Pinpoint the cell where the given text exists, returning its [x, y] midpoint coordinate. 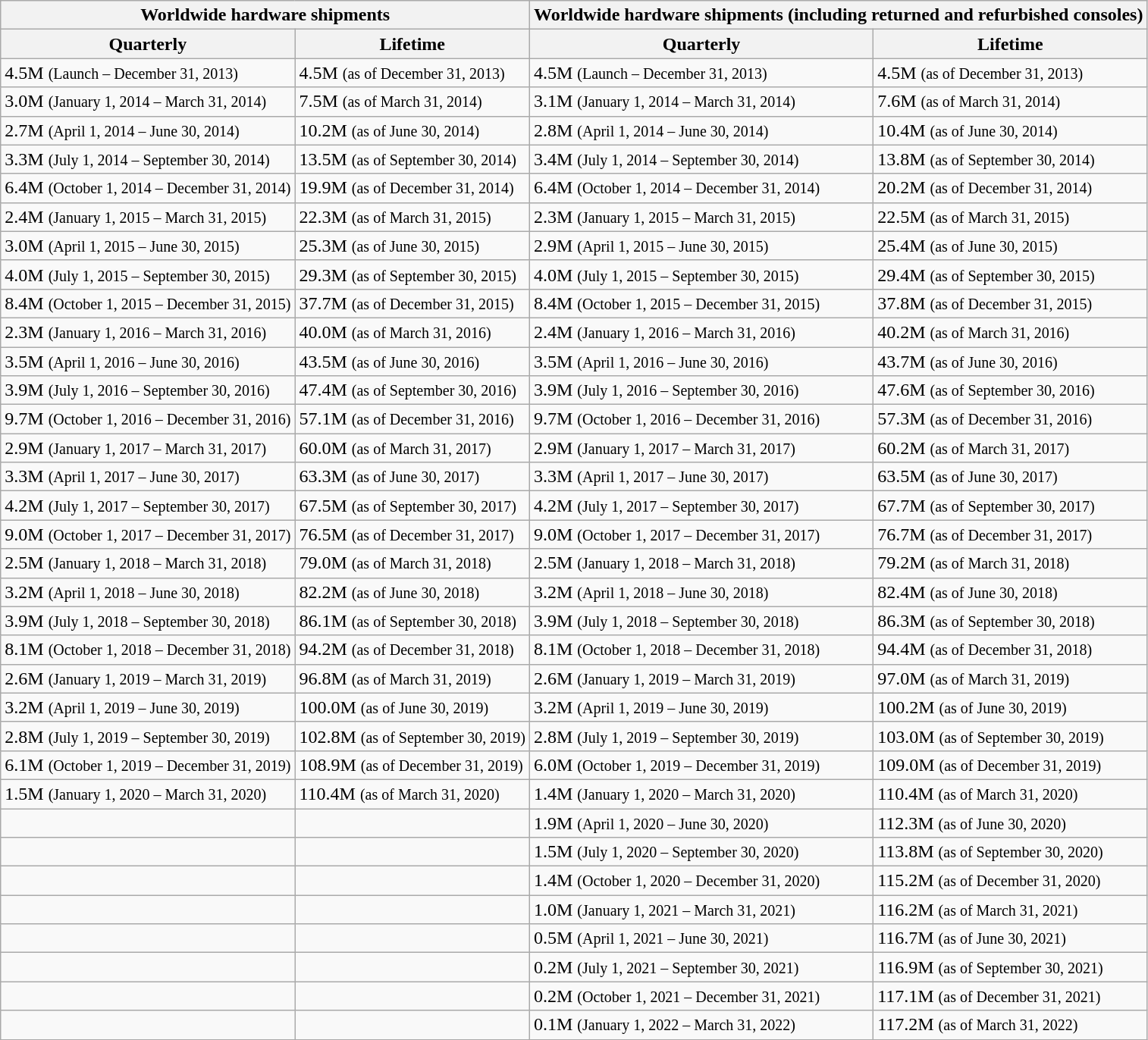
29.3M (as of September 30, 2015) [412, 274]
115.2M (as of December 31, 2020) [1010, 881]
108.9M (as of December 31, 2019) [412, 765]
10.2M (as of June 30, 2014) [412, 130]
60.0M (as of March 31, 2017) [412, 448]
37.7M (as of December 31, 2015) [412, 303]
94.4M (as of December 31, 2018) [1010, 650]
40.2M (as of March 31, 2016) [1010, 332]
13.5M (as of September 30, 2014) [412, 159]
63.5M (as of June 30, 2017) [1010, 477]
1.5M (January 1, 2020 – March 31, 2020) [148, 794]
1.9M (April 1, 2020 – June 30, 2020) [701, 822]
100.2M (as of June 30, 2019) [1010, 707]
25.3M (as of June 30, 2015) [412, 246]
96.8M (as of March 31, 2019) [412, 678]
57.3M (as of December 31, 2016) [1010, 419]
79.0M (as of March 31, 2018) [412, 563]
1.5M (July 1, 2020 – September 30, 2020) [701, 852]
13.8M (as of September 30, 2014) [1010, 159]
2.8M (April 1, 2014 – June 30, 2014) [701, 130]
2.3M (January 1, 2015 – March 31, 2015) [701, 217]
117.1M (as of December 31, 2021) [1010, 996]
22.5M (as of March 31, 2015) [1010, 217]
2.3M (January 1, 2016 – March 31, 2016) [148, 332]
10.4M (as of June 30, 2014) [1010, 130]
2.4M (January 1, 2016 – March 31, 2016) [701, 332]
117.2M (as of March 31, 2022) [1010, 1025]
63.3M (as of June 30, 2017) [412, 477]
3.1M (January 1, 2014 – March 31, 2014) [701, 102]
1.4M (January 1, 2020 – March 31, 2020) [701, 794]
60.2M (as of March 31, 2017) [1010, 448]
Worldwide hardware shipments (including returned and refurbished consoles) [838, 15]
116.9M (as of September 30, 2021) [1010, 967]
3.3M (July 1, 2014 – September 30, 2014) [148, 159]
86.3M (as of September 30, 2018) [1010, 621]
25.4M (as of June 30, 2015) [1010, 246]
37.8M (as of December 31, 2015) [1010, 303]
82.2M (as of June 30, 2018) [412, 592]
22.3M (as of March 31, 2015) [412, 217]
79.2M (as of March 31, 2018) [1010, 563]
97.0M (as of March 31, 2019) [1010, 678]
102.8M (as of September 30, 2019) [412, 736]
43.5M (as of June 30, 2016) [412, 362]
57.1M (as of December 31, 2016) [412, 419]
7.6M (as of March 31, 2014) [1010, 102]
113.8M (as of September 30, 2020) [1010, 852]
109.0M (as of December 31, 2019) [1010, 765]
20.2M (as of December 31, 2014) [1010, 188]
67.7M (as of September 30, 2017) [1010, 506]
82.4M (as of June 30, 2018) [1010, 592]
76.5M (as of December 31, 2017) [412, 534]
0.5M (April 1, 2021 – June 30, 2021) [701, 938]
76.7M (as of December 31, 2017) [1010, 534]
67.5M (as of September 30, 2017) [412, 506]
0.1M (January 1, 2022 – March 31, 2022) [701, 1025]
3.0M (April 1, 2015 – June 30, 2015) [148, 246]
94.2M (as of December 31, 2018) [412, 650]
40.0M (as of March 31, 2016) [412, 332]
0.2M (July 1, 2021 – September 30, 2021) [701, 967]
7.5M (as of March 31, 2014) [412, 102]
3.0M (January 1, 2014 – March 31, 2014) [148, 102]
2.9M (April 1, 2015 – June 30, 2015) [701, 246]
3.4M (July 1, 2014 – September 30, 2014) [701, 159]
86.1M (as of September 30, 2018) [412, 621]
2.4M (January 1, 2015 – March 31, 2015) [148, 217]
47.6M (as of September 30, 2016) [1010, 390]
116.7M (as of June 30, 2021) [1010, 938]
0.2M (October 1, 2021 – December 31, 2021) [701, 996]
1.4M (October 1, 2020 – December 31, 2020) [701, 881]
47.4M (as of September 30, 2016) [412, 390]
19.9M (as of December 31, 2014) [412, 188]
116.2M (as of March 31, 2021) [1010, 910]
29.4M (as of September 30, 2015) [1010, 274]
2.7M (April 1, 2014 – June 30, 2014) [148, 130]
1.0M (January 1, 2021 – March 31, 2021) [701, 910]
43.7M (as of June 30, 2016) [1010, 362]
112.3M (as of June 30, 2020) [1010, 822]
6.0M (October 1, 2019 – December 31, 2019) [701, 765]
100.0M (as of June 30, 2019) [412, 707]
6.1M (October 1, 2019 – December 31, 2019) [148, 765]
103.0M (as of September 30, 2019) [1010, 736]
Worldwide hardware shipments [265, 15]
